Determine the (X, Y) coordinate at the center of the cell enclosing the given text.  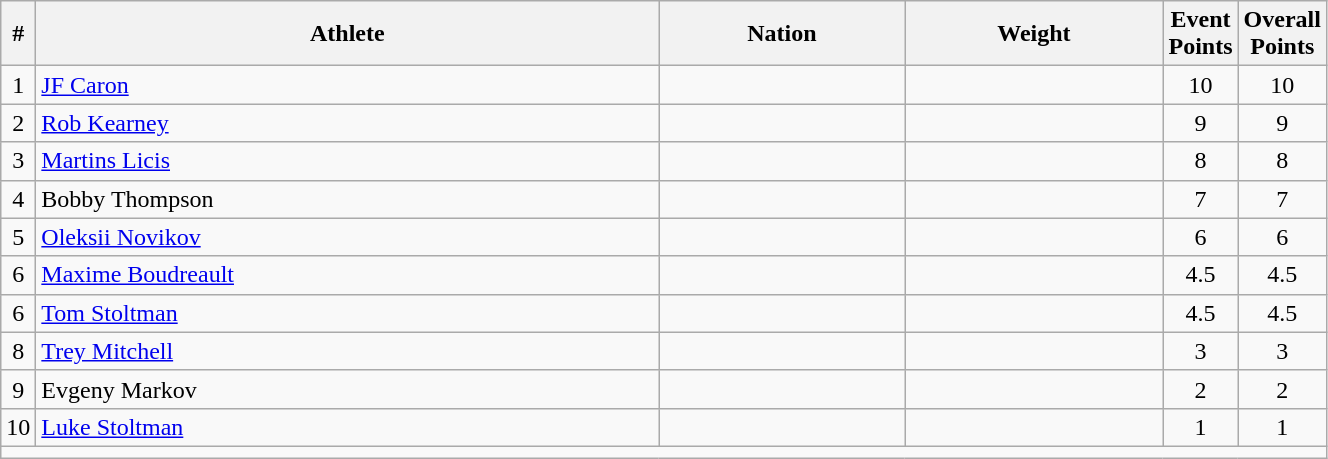
Rob Kearney (348, 123)
Trey Mitchell (348, 351)
Luke Stoltman (348, 427)
Bobby Thompson (348, 199)
Oleksii Novikov (348, 237)
Nation (782, 34)
4 (18, 199)
Tom Stoltman (348, 313)
Athlete (348, 34)
Event Points (1200, 34)
Weight (1034, 34)
Evgeny Markov (348, 389)
Maxime Boudreault (348, 275)
JF Caron (348, 85)
Martins Licis (348, 161)
5 (18, 237)
Overall Points (1282, 34)
# (18, 34)
